Output the (X, Y) coordinate of the center of the cell containing the given text.  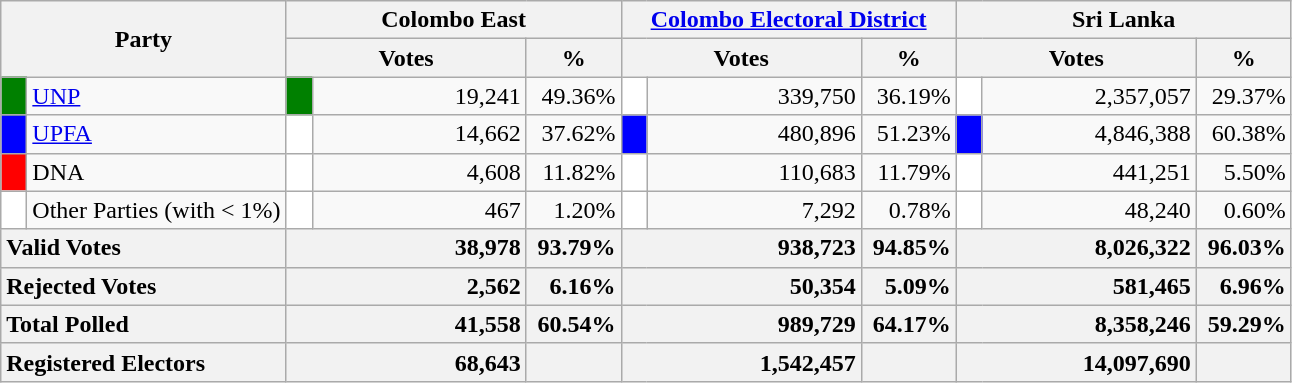
51.23% (908, 134)
Other Parties (with < 1%) (156, 210)
4,846,388 (1089, 134)
7,292 (754, 210)
41,558 (406, 324)
60.54% (574, 324)
480,896 (754, 134)
59.29% (1244, 324)
Colombo East (454, 20)
5.50% (1244, 172)
50,354 (741, 286)
UNP (156, 96)
49.36% (574, 96)
DNA (156, 172)
14,662 (419, 134)
Total Polled (144, 324)
8,358,246 (1076, 324)
2,562 (406, 286)
64.17% (908, 324)
5.09% (908, 286)
2,357,057 (1089, 96)
Valid Votes (144, 248)
110,683 (754, 172)
29.37% (1244, 96)
4,608 (419, 172)
60.38% (1244, 134)
UPFA (156, 134)
339,750 (754, 96)
1.20% (574, 210)
94.85% (908, 248)
36.19% (908, 96)
441,251 (1089, 172)
6.16% (574, 286)
467 (419, 210)
1,542,457 (741, 362)
6.96% (1244, 286)
581,465 (1076, 286)
938,723 (741, 248)
11.82% (574, 172)
989,729 (741, 324)
96.03% (1244, 248)
37.62% (574, 134)
93.79% (574, 248)
Colombo Electoral District (788, 20)
Sri Lanka (1124, 20)
0.78% (908, 210)
48,240 (1089, 210)
Party (144, 39)
38,978 (406, 248)
8,026,322 (1076, 248)
0.60% (1244, 210)
Rejected Votes (144, 286)
19,241 (419, 96)
68,643 (406, 362)
14,097,690 (1076, 362)
Registered Electors (144, 362)
11.79% (908, 172)
